Find where the given text appears and provide that cell's center as (x, y) coordinate. 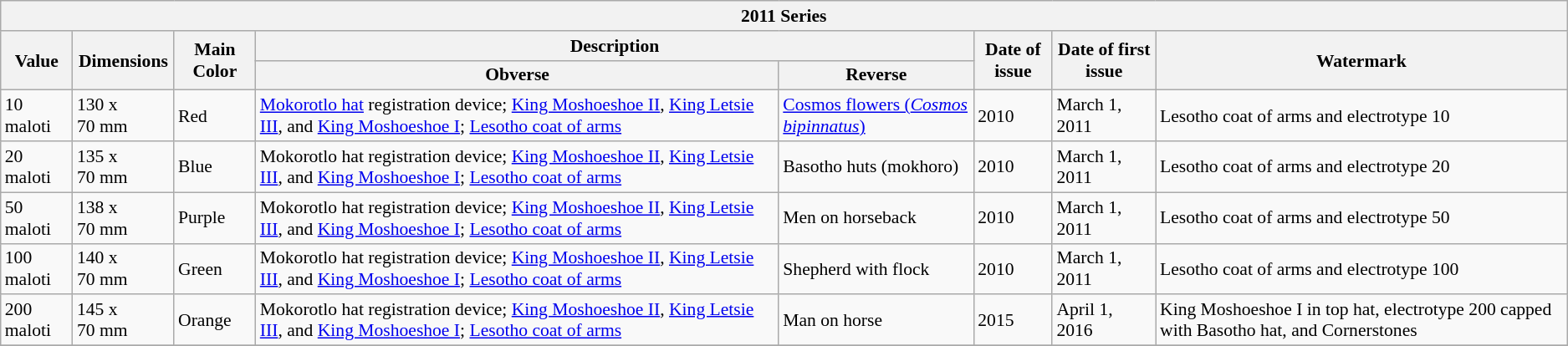
Blue (215, 167)
Dimensions (124, 60)
Value (37, 60)
Cosmos flowers (Cosmos bipinnatus) (876, 115)
Purple (215, 217)
Lesotho coat of arms and electrotype 50 (1361, 217)
Basotho huts (mokhoro) (876, 167)
145 x 70 mm (124, 321)
Obverse (518, 75)
April 1, 2016 (1104, 321)
10 maloti (37, 115)
135 x 70 mm (124, 167)
Green (215, 269)
Description (615, 46)
2011 Series (784, 16)
100 maloti (37, 269)
Orange (215, 321)
2015 (1013, 321)
Watermark (1361, 60)
Lesotho coat of arms and electrotype 100 (1361, 269)
140 x 70 mm (124, 269)
130 x 70 mm (124, 115)
Shepherd with flock (876, 269)
20 maloti (37, 167)
138 x 70 mm (124, 217)
Date of first issue (1104, 60)
50 maloti (37, 217)
Lesotho coat of arms and electrotype 10 (1361, 115)
Reverse (876, 75)
Lesotho coat of arms and electrotype 20 (1361, 167)
200 maloti (37, 321)
Men on horseback (876, 217)
Date of issue (1013, 60)
Red (215, 115)
Man on horse (876, 321)
Main Color (215, 60)
King Moshoeshoe I in top hat, electrotype 200 capped with Basotho hat, and Cornerstones (1361, 321)
